Search for the cell housing the specified text and yield its (x, y) center coordinate. 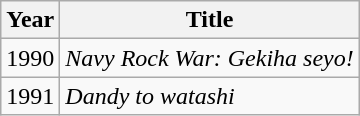
1991 (30, 96)
1990 (30, 58)
Year (30, 20)
Title (210, 20)
Dandy to watashi (210, 96)
Navy Rock War: Gekiha seyo! (210, 58)
